Return [X, Y] of the center of cell containing provided text 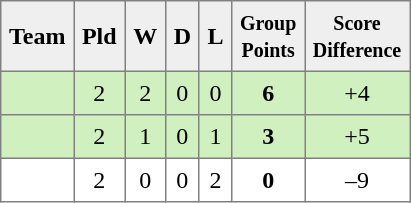
Team [38, 36]
–9 [358, 180]
L [216, 36]
+4 [358, 93]
W [145, 36]
GroupPoints [268, 36]
6 [268, 93]
+5 [358, 137]
Pld [100, 36]
3 [268, 137]
D [182, 36]
ScoreDifference [358, 36]
